Search for the cell housing the specified text and yield its [X, Y] center coordinate. 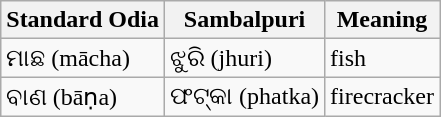
ବାଣ (bāṇa) [83, 97]
Sambalpuri [245, 20]
Standard Odia [83, 20]
ମାଛ (mācha) [83, 58]
firecracker [382, 97]
fish [382, 58]
ଫଟ୍କା (phatka) [245, 97]
Meaning [382, 20]
ଝୁରି (jhuri) [245, 58]
